Identify which cell holds the provided text, then report its [x, y] central coordinate. 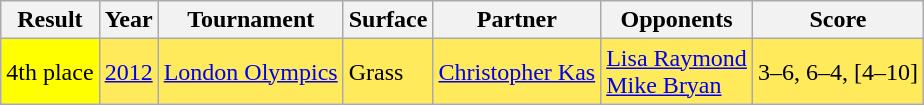
Score [838, 20]
Lisa Raymond Mike Bryan [677, 72]
Christopher Kas [517, 72]
London Olympics [250, 72]
Tournament [250, 20]
Opponents [677, 20]
4th place [50, 72]
2012 [128, 72]
Result [50, 20]
Grass [388, 72]
Partner [517, 20]
Year [128, 20]
3–6, 6–4, [4–10] [838, 72]
Surface [388, 20]
